From the cell containing the given text, extract its center point as (x, y) coordinate. 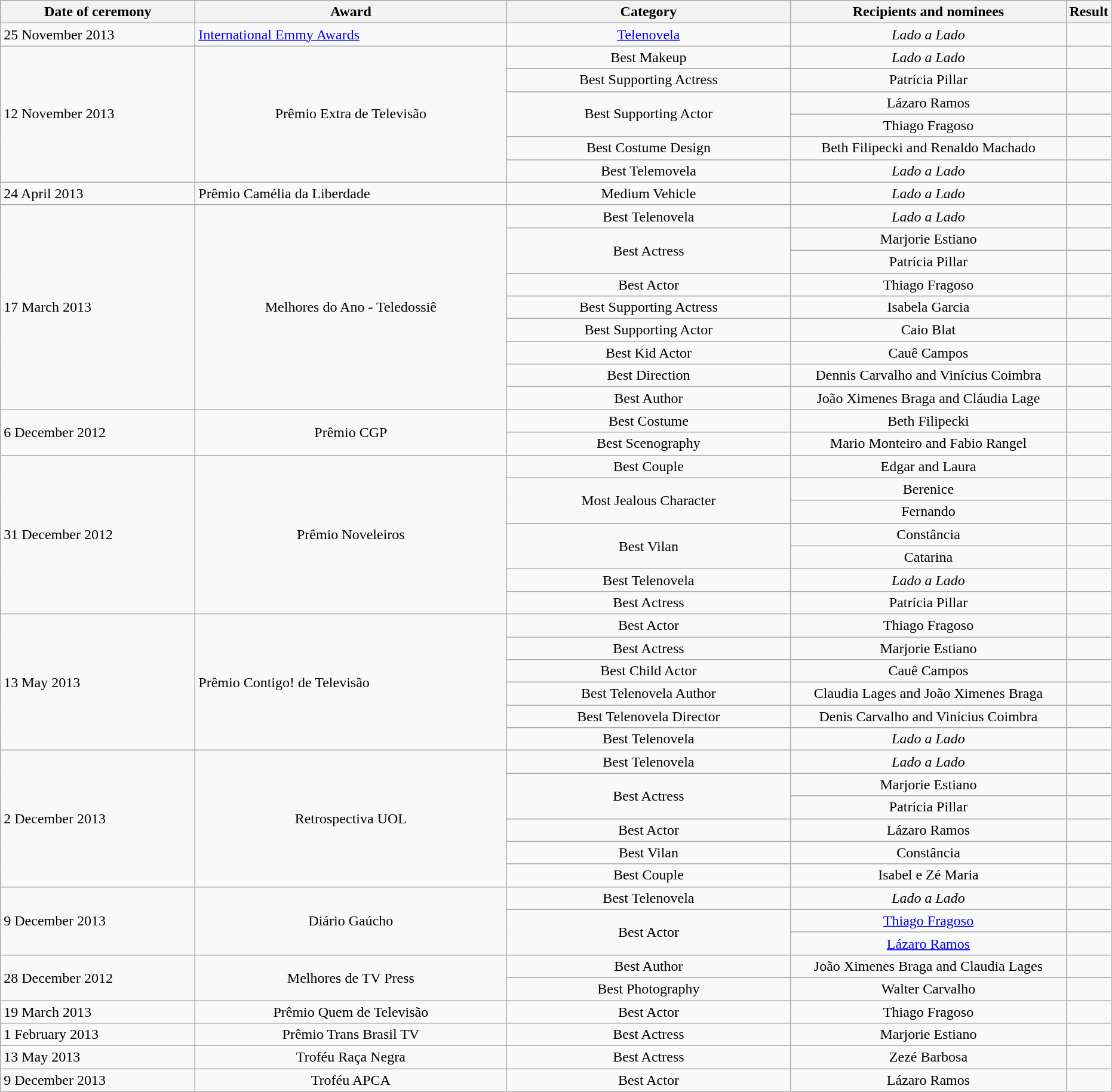
Award (351, 12)
Isabela Garcia (928, 307)
Prêmio CGP (351, 432)
Category (649, 12)
Diário Gaúcho (351, 921)
Prêmio Quem de Televisão (351, 1012)
Result (1089, 12)
Prêmio Extra de Televisão (351, 114)
Troféu Raça Negra (351, 1057)
Caio Blat (928, 330)
Walter Carvalho (928, 989)
Best Costume Design (649, 148)
12 November 2013 (98, 114)
2 December 2013 (98, 819)
Best Photography (649, 989)
Best Scenography (649, 444)
Best Makeup (649, 57)
31 December 2012 (98, 534)
Date of ceremony (98, 12)
Isabel e Zé Maria (928, 875)
Mario Monteiro and Fabio Rangel (928, 444)
Telenovela (649, 35)
Best Costume (649, 421)
Best Child Actor (649, 671)
1 February 2013 (98, 1035)
Best Kid Actor (649, 353)
João Ximenes Braga and Claudia Lages (928, 966)
Best Telenovela Director (649, 716)
Prêmio Camélia da Liberdade (351, 193)
Prêmio Contigo! de Televisão (351, 682)
Claudia Lages and João Ximenes Braga (928, 694)
Beth Filipecki and Renaldo Machado (928, 148)
6 December 2012 (98, 432)
Zezé Barbosa (928, 1057)
Edgar and Laura (928, 466)
Denis Carvalho and Vinícius Coimbra (928, 716)
17 March 2013 (98, 307)
24 April 2013 (98, 193)
Medium Vehicle (649, 193)
International Emmy Awards (351, 35)
Best Telenovela Author (649, 694)
Recipients and nominees (928, 12)
Melhores do Ano - Teledossiê (351, 307)
Most Jealous Character (649, 500)
Melhores de TV Press (351, 977)
19 March 2013 (98, 1012)
Best Direction (649, 376)
Dennis Carvalho and Vinícius Coimbra (928, 376)
Troféu APCA (351, 1080)
Catarina (928, 557)
João Ximenes Braga and Cláudia Lage (928, 398)
Fernando (928, 512)
Best Telemovela (649, 171)
25 November 2013 (98, 35)
Beth Filipecki (928, 421)
Retrospectiva UOL (351, 819)
28 December 2012 (98, 977)
Berenice (928, 489)
Prêmio Noveleiros (351, 534)
Prêmio Trans Brasil TV (351, 1035)
